Scan for the cell matching the given text and deliver its (x, y) coordinate at center. 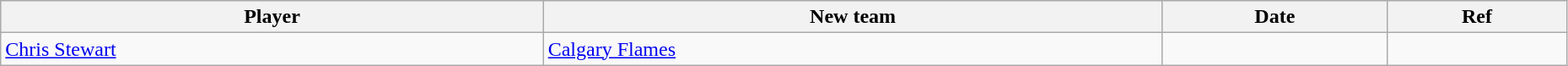
Date (1275, 17)
Calgary Flames (853, 49)
Ref (1478, 17)
Player (272, 17)
Chris Stewart (272, 49)
New team (853, 17)
